Provide the [x, y] coordinate of the cell's center where the given text is located.  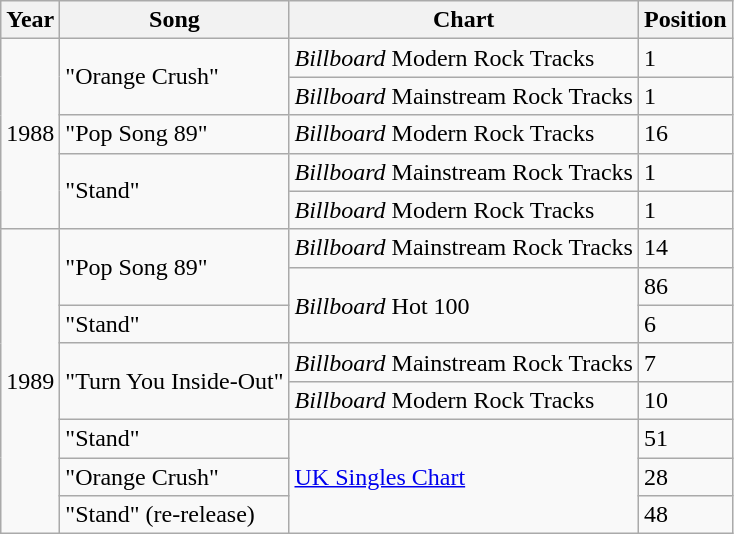
51 [685, 438]
Billboard Hot 100 [464, 305]
Year [30, 20]
10 [685, 400]
6 [685, 324]
"Stand" (re-release) [174, 515]
28 [685, 477]
Song [174, 20]
16 [685, 134]
UK Singles Chart [464, 476]
Chart [464, 20]
Position [685, 20]
1988 [30, 134]
48 [685, 515]
14 [685, 248]
7 [685, 362]
"Turn You Inside-Out" [174, 381]
1989 [30, 381]
86 [685, 286]
